Scan for the cell matching the given text and deliver its (x, y) coordinate at center. 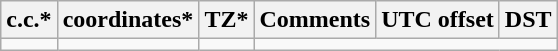
c.c.* (29, 20)
TZ* (226, 20)
coordinates* (128, 20)
UTC offset (438, 20)
DST (528, 20)
Comments (315, 20)
